From the cell containing the given text, extract its center point as [X, Y] coordinate. 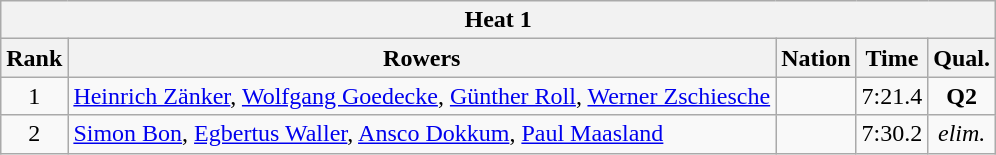
Rank [34, 58]
Q2 [962, 96]
7:30.2 [892, 134]
Simon Bon, Egbertus Waller, Ansco Dokkum, Paul Maasland [422, 134]
Qual. [962, 58]
Heinrich Zänker, Wolfgang Goedecke, Günther Roll, Werner Zschiesche [422, 96]
elim. [962, 134]
2 [34, 134]
Time [892, 58]
1 [34, 96]
Heat 1 [498, 20]
Rowers [422, 58]
7:21.4 [892, 96]
Nation [816, 58]
